For the text-containing cell, return its midpoint in (x, y) coordinate format. 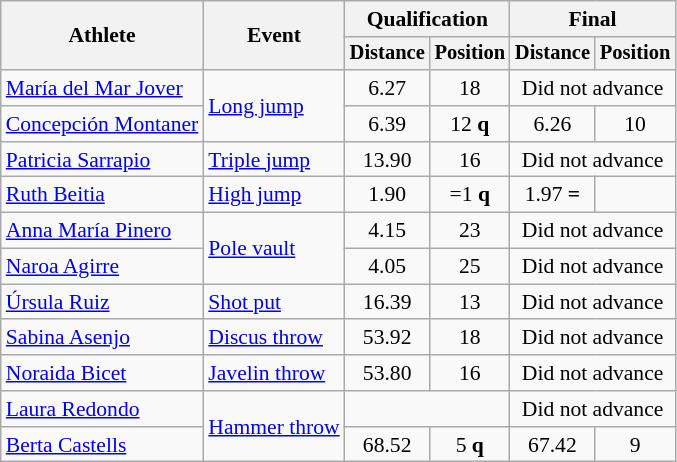
Qualification (428, 19)
Patricia Sarrapio (102, 160)
Long jump (274, 106)
53.80 (388, 373)
Javelin throw (274, 373)
Laura Redondo (102, 409)
12 q (470, 124)
Ruth Beitia (102, 195)
10 (635, 124)
Pole vault (274, 248)
Event (274, 36)
High jump (274, 195)
13.90 (388, 160)
23 (470, 231)
Triple jump (274, 160)
1.90 (388, 195)
María del Mar Jover (102, 88)
Hammer throw (274, 426)
4.15 (388, 231)
Úrsula Ruiz (102, 302)
Athlete (102, 36)
1.97 = (552, 195)
Shot put (274, 302)
6.27 (388, 88)
13 (470, 302)
16.39 (388, 302)
6.26 (552, 124)
Final (592, 19)
25 (470, 267)
53.92 (388, 338)
=1 q (470, 195)
Anna María Pinero (102, 231)
Concepción Montaner (102, 124)
4.05 (388, 267)
Naroa Agirre (102, 267)
Noraida Bicet (102, 373)
6.39 (388, 124)
Discus throw (274, 338)
Sabina Asenjo (102, 338)
